Return the (X, Y) coordinate for the center point of the cell that contains the specified text.  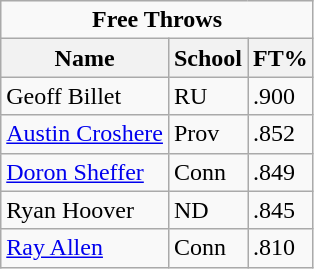
RU (208, 96)
Austin Croshere (85, 134)
School (208, 58)
.845 (281, 210)
.900 (281, 96)
Ryan Hoover (85, 210)
Free Throws (158, 20)
Doron Sheffer (85, 172)
.852 (281, 134)
Name (85, 58)
.810 (281, 248)
ND (208, 210)
Geoff Billet (85, 96)
FT% (281, 58)
Prov (208, 134)
Ray Allen (85, 248)
.849 (281, 172)
